Pinpoint the cell where the given text exists, returning its [X, Y] midpoint coordinate. 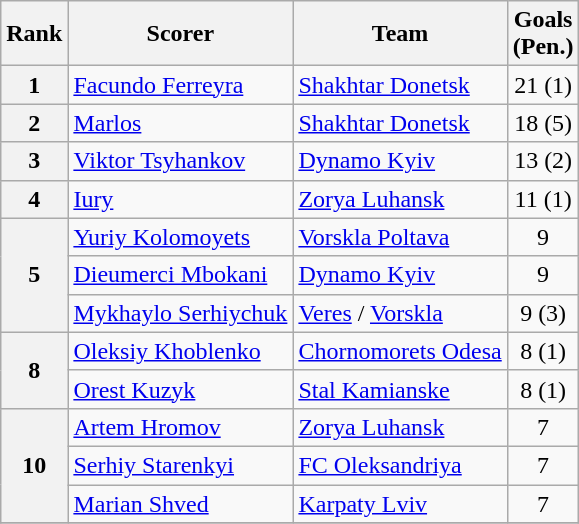
13 (2) [543, 161]
Artem Hromov [180, 427]
Iury [180, 199]
10 [34, 465]
Oleksiy Khoblenko [180, 351]
Marlos [180, 123]
5 [34, 275]
Serhiy Starenkyi [180, 465]
Marian Shved [180, 503]
11 (1) [543, 199]
Karpaty Lviv [400, 503]
1 [34, 85]
3 [34, 161]
Mykhaylo Serhiychuk [180, 313]
Orest Kuzyk [180, 389]
4 [34, 199]
9 (3) [543, 313]
21 (1) [543, 85]
8 [34, 370]
Stal Kamianske [400, 389]
Scorer [180, 34]
18 (5) [543, 123]
Viktor Tsyhankov [180, 161]
FC Oleksandriya [400, 465]
Rank [34, 34]
Vorskla Poltava [400, 237]
Goals(Pen.) [543, 34]
Veres / Vorskla [400, 313]
2 [34, 123]
Chornomorets Odesa [400, 351]
Dieumerci Mbokani [180, 275]
Team [400, 34]
Yuriy Kolomoyets [180, 237]
Facundo Ferreyra [180, 85]
